Pinpoint the cell where the given text exists, returning its (x, y) midpoint coordinate. 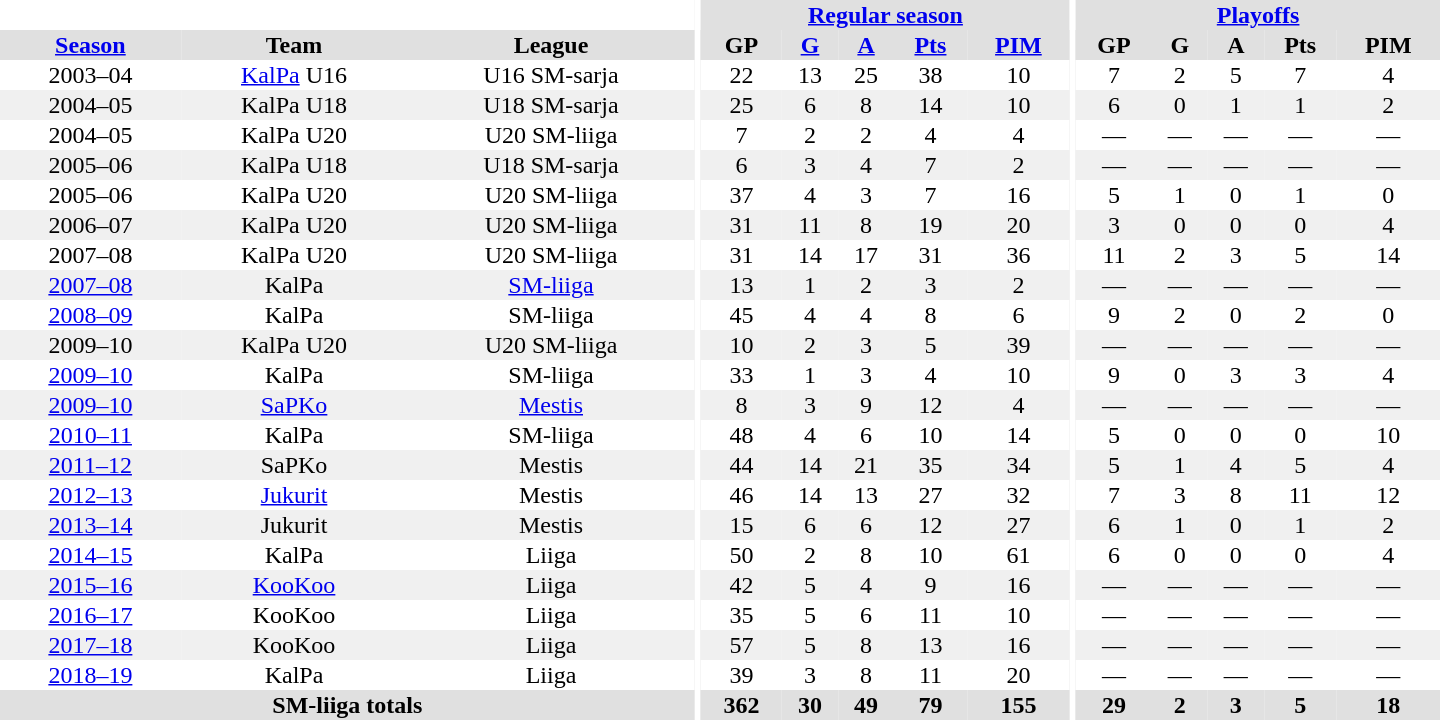
36 (1018, 255)
61 (1018, 555)
2015–16 (90, 585)
362 (742, 705)
2016–17 (90, 615)
79 (930, 705)
21 (866, 465)
17 (866, 255)
2011–12 (90, 465)
Regular season (886, 15)
45 (742, 315)
2008–09 (90, 315)
50 (742, 555)
30 (810, 705)
2017–18 (90, 645)
2012–13 (90, 495)
22 (742, 75)
48 (742, 435)
42 (742, 585)
38 (930, 75)
155 (1018, 705)
Season (90, 45)
29 (1114, 705)
49 (866, 705)
2010–11 (90, 435)
57 (742, 645)
44 (742, 465)
32 (1018, 495)
Playoffs (1258, 15)
2013–14 (90, 525)
2018–19 (90, 675)
Team (294, 45)
2003–04 (90, 75)
U16 SM-sarja (550, 75)
2014–15 (90, 555)
37 (742, 195)
18 (1388, 705)
19 (930, 225)
46 (742, 495)
15 (742, 525)
2006–07 (90, 225)
League (550, 45)
SM-liiga totals (348, 705)
KalPa U16 (294, 75)
34 (1018, 465)
33 (742, 375)
